Extract the (X, Y) coordinate from the center of the cell holding the provided text.  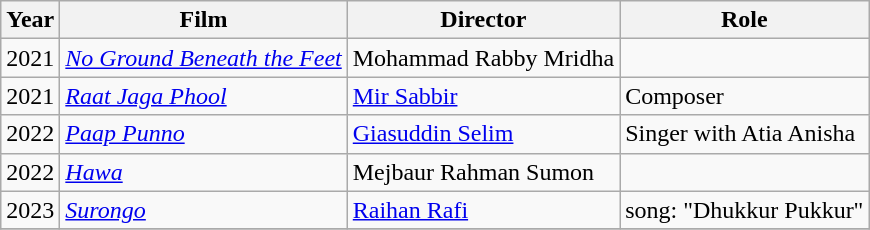
Raat Jaga Phool (204, 96)
song: "Dhukkur Pukkur" (744, 210)
Paap Punno (204, 134)
Surongo (204, 210)
Mejbaur Rahman Sumon (483, 172)
Role (744, 20)
Year (30, 20)
Director (483, 20)
Hawa (204, 172)
Singer with Atia Anisha (744, 134)
No Ground Beneath the Feet (204, 58)
2023 (30, 210)
Film (204, 20)
Mir Sabbir (483, 96)
Raihan Rafi (483, 210)
Mohammad Rabby Mridha (483, 58)
Composer (744, 96)
Giasuddin Selim (483, 134)
